Capture the cell that displays the provided text and extract its (X, Y) central coordinate. 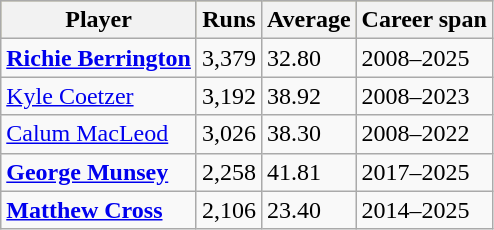
Average (310, 20)
2008–2023 (424, 96)
George Munsey (99, 172)
2008–2025 (424, 58)
Kyle Coetzer (99, 96)
3,379 (228, 58)
Matthew Cross (99, 210)
3,026 (228, 134)
2014–2025 (424, 210)
Player (99, 20)
38.92 (310, 96)
Career span (424, 20)
2017–2025 (424, 172)
32.80 (310, 58)
41.81 (310, 172)
2008–2022 (424, 134)
23.40 (310, 210)
Calum MacLeod (99, 134)
3,192 (228, 96)
2,106 (228, 210)
Runs (228, 20)
38.30 (310, 134)
Richie Berrington (99, 58)
2,258 (228, 172)
